Identify which cell holds the provided text, then report its [X, Y] central coordinate. 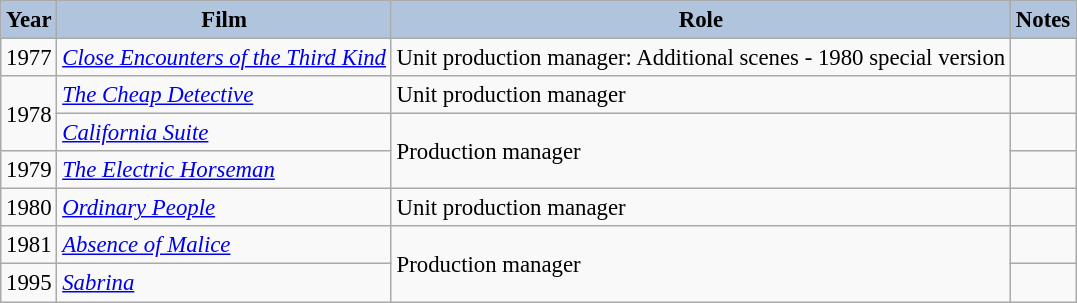
Unit production manager: Additional scenes - 1980 special version [700, 58]
Close Encounters of the Third Kind [224, 58]
1980 [29, 208]
Year [29, 20]
Ordinary People [224, 208]
1979 [29, 170]
The Electric Horseman [224, 170]
Film [224, 20]
1977 [29, 58]
Role [700, 20]
1995 [29, 283]
California Suite [224, 133]
1981 [29, 245]
Sabrina [224, 283]
Notes [1044, 20]
The Cheap Detective [224, 95]
1978 [29, 114]
Absence of Malice [224, 245]
